Find where the given text appears and provide that cell's center as (X, Y) coordinate. 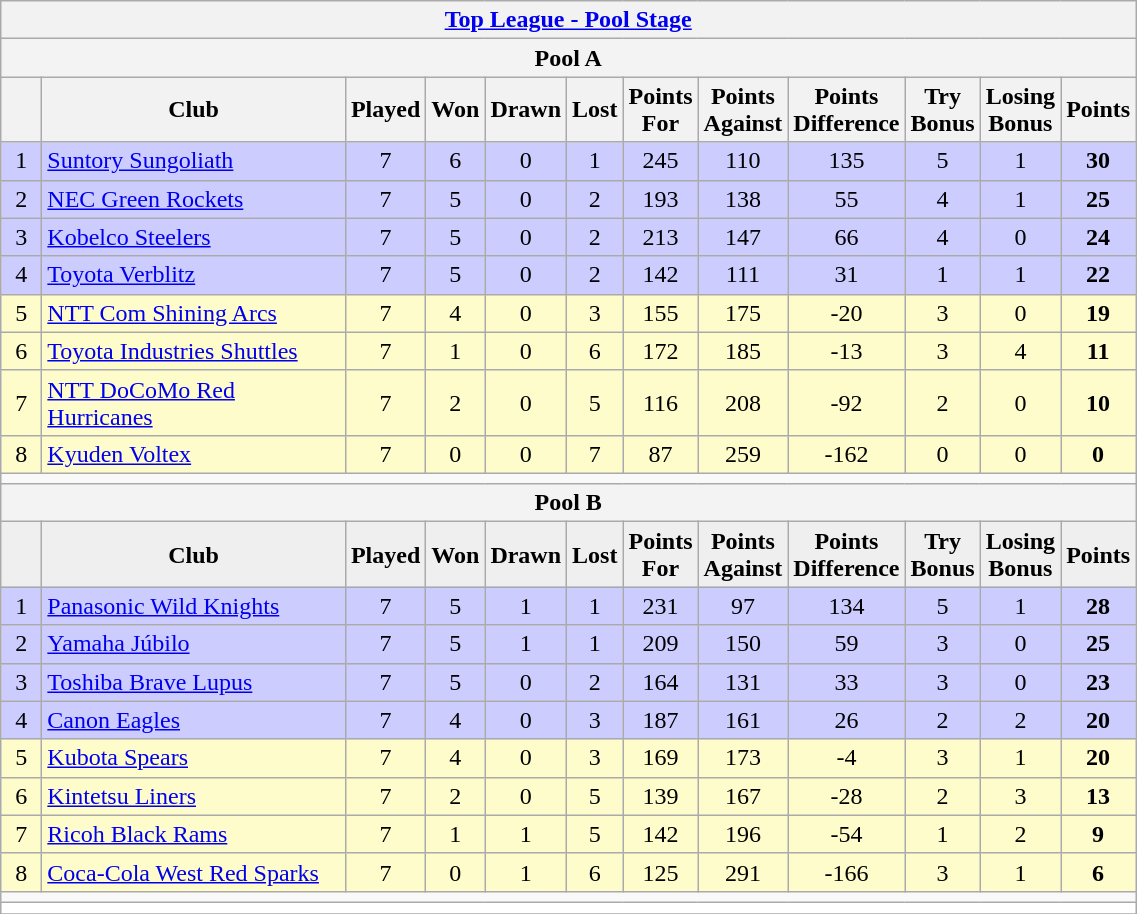
259 (743, 454)
139 (660, 796)
131 (743, 682)
169 (660, 758)
24 (1098, 237)
172 (660, 351)
209 (660, 644)
164 (660, 682)
Toyota Industries Shuttles (194, 351)
167 (743, 796)
10 (1098, 402)
87 (660, 454)
173 (743, 758)
231 (660, 606)
193 (660, 199)
Coca-Cola West Red Sparks (194, 872)
Kubota Spears (194, 758)
-20 (846, 313)
110 (743, 161)
55 (846, 199)
NTT DoCoMo Red Hurricanes (194, 402)
213 (660, 237)
22 (1098, 275)
-54 (846, 834)
-13 (846, 351)
135 (846, 161)
30 (1098, 161)
Top League - Pool Stage (568, 20)
245 (660, 161)
291 (743, 872)
Yamaha Júbilo (194, 644)
147 (743, 237)
66 (846, 237)
NTT Com Shining Arcs (194, 313)
Canon Eagles (194, 720)
97 (743, 606)
NEC Green Rockets (194, 199)
Kintetsu Liners (194, 796)
196 (743, 834)
Toyota Verblitz (194, 275)
59 (846, 644)
13 (1098, 796)
Pool A (568, 58)
187 (660, 720)
185 (743, 351)
208 (743, 402)
Panasonic Wild Knights (194, 606)
111 (743, 275)
23 (1098, 682)
-92 (846, 402)
138 (743, 199)
Pool B (568, 503)
-166 (846, 872)
Kyuden Voltex (194, 454)
116 (660, 402)
Kobelco Steelers (194, 237)
-28 (846, 796)
28 (1098, 606)
161 (743, 720)
19 (1098, 313)
33 (846, 682)
Toshiba Brave Lupus (194, 682)
155 (660, 313)
31 (846, 275)
-4 (846, 758)
150 (743, 644)
-162 (846, 454)
175 (743, 313)
134 (846, 606)
Ricoh Black Rams (194, 834)
Suntory Sungoliath (194, 161)
11 (1098, 351)
26 (846, 720)
9 (1098, 834)
125 (660, 872)
